Search for the cell housing the specified text and yield its (x, y) center coordinate. 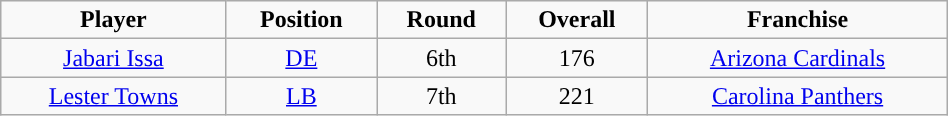
Jabari Issa (114, 58)
Overall (577, 20)
176 (577, 58)
Arizona Cardinals (798, 58)
Round (442, 20)
6th (442, 58)
221 (577, 96)
Franchise (798, 20)
Player (114, 20)
Carolina Panthers (798, 96)
7th (442, 96)
DE (302, 58)
Position (302, 20)
LB (302, 96)
Lester Towns (114, 96)
